Provide the [x, y] coordinate of the cell's center where the given text is located.  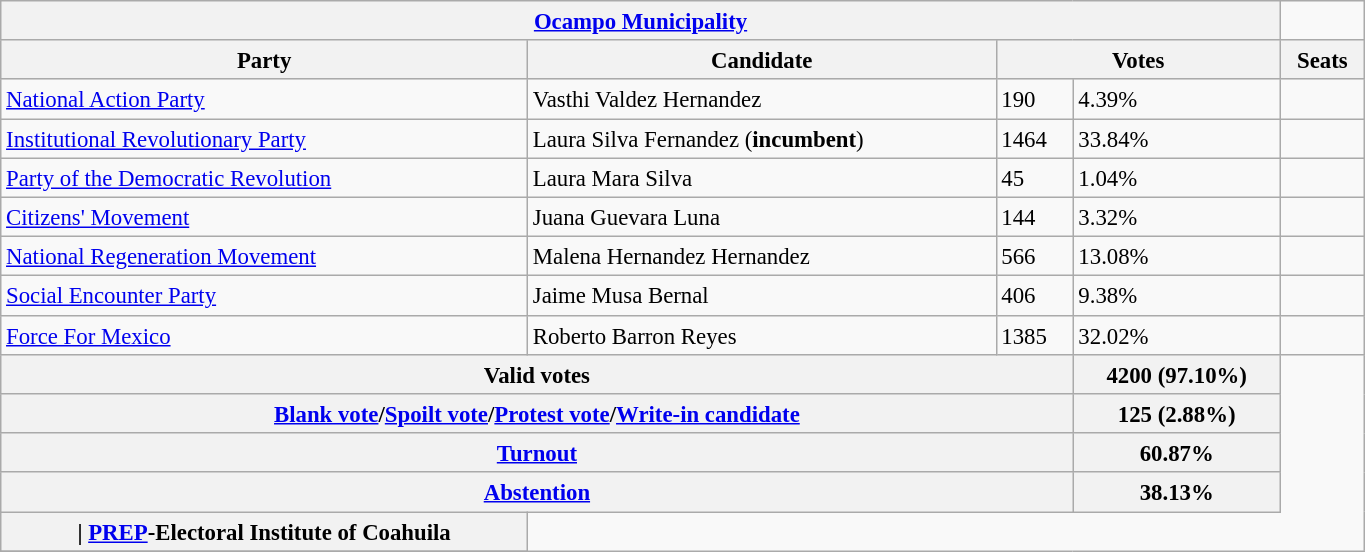
4200 (97.10%) [1176, 374]
Abstention [537, 492]
38.13% [1176, 492]
Blank vote/Spoilt vote/Protest vote/Write-in candidate [537, 414]
Party [264, 60]
Force For Mexico [264, 334]
Party of the Democratic Revolution [264, 178]
Institutional Revolutionary Party [264, 138]
Juana Guevara Luna [762, 216]
Seats [1322, 60]
3.32% [1176, 216]
32.02% [1176, 334]
Votes [1138, 60]
190 [1034, 100]
Laura Silva Fernandez (incumbent) [762, 138]
Citizens' Movement [264, 216]
Vasthi Valdez Hernandez [762, 100]
13.08% [1176, 256]
Valid votes [537, 374]
Turnout [537, 452]
| PREP-Electoral Institute of Coahuila [264, 532]
1385 [1034, 334]
Jaime Musa Bernal [762, 296]
9.38% [1176, 296]
Ocampo Municipality [641, 20]
1.04% [1176, 178]
National Regeneration Movement [264, 256]
4.39% [1176, 100]
Malena Hernandez Hernandez [762, 256]
33.84% [1176, 138]
45 [1034, 178]
Social Encounter Party [264, 296]
Laura Mara Silva [762, 178]
406 [1034, 296]
Roberto Barron Reyes [762, 334]
Candidate [762, 60]
National Action Party [264, 100]
125 (2.88%) [1176, 414]
144 [1034, 216]
566 [1034, 256]
60.87% [1176, 452]
1464 [1034, 138]
